For the text-containing cell, return its midpoint in (x, y) coordinate format. 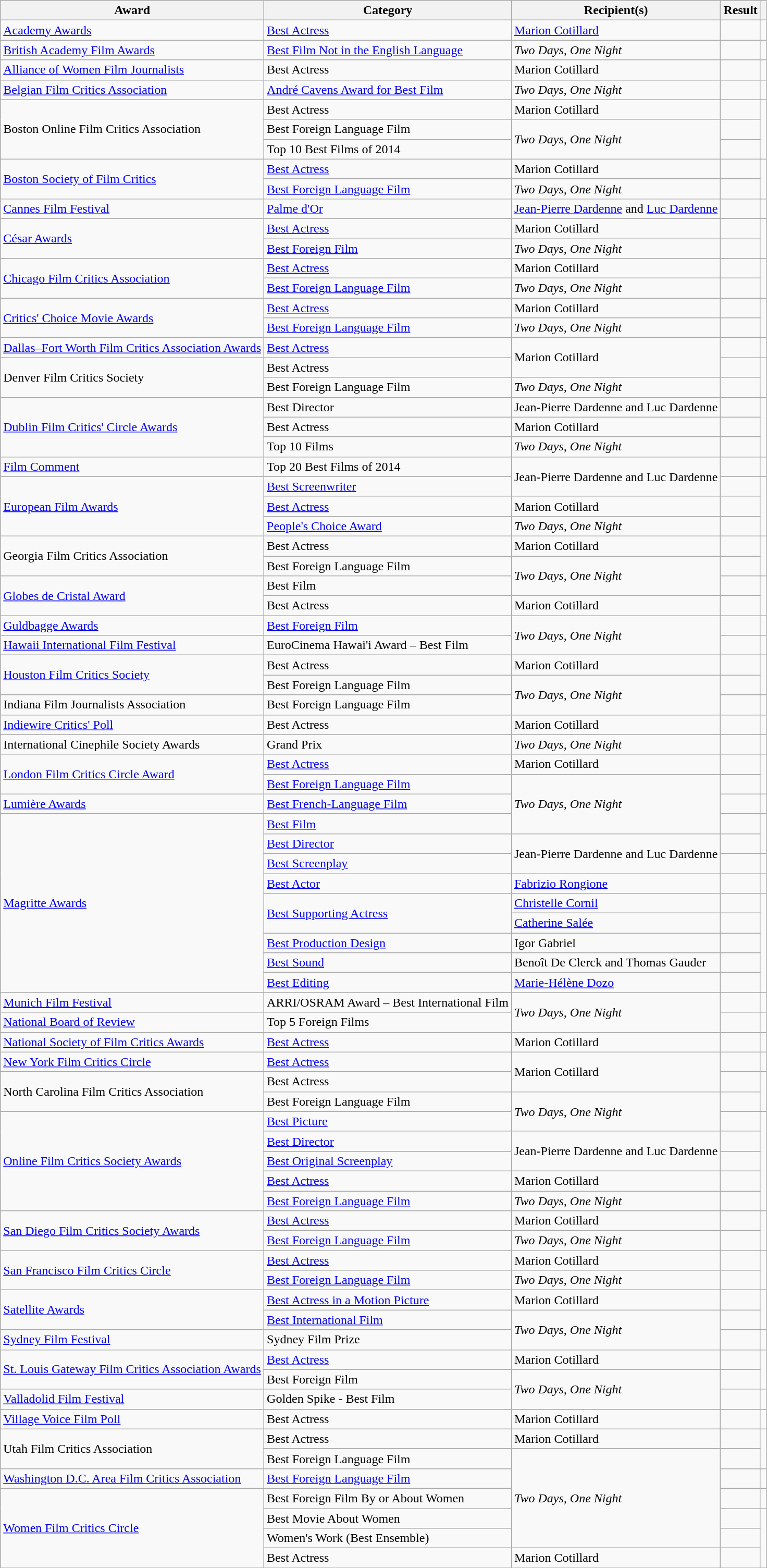
Hawaii International Film Festival (132, 645)
Utah Film Critics Association (132, 1449)
Munich Film Festival (132, 1002)
Boston Online Film Critics Association (132, 129)
Village Voice Film Poll (132, 1419)
Marie-Hélène Dozo (616, 983)
César Awards (132, 238)
EuroCinema Hawai'i Award – Best Film (388, 645)
Best Original Screenplay (388, 1161)
Christelle Cornil (616, 903)
Boston Society of Film Critics (132, 179)
Best Film Not in the English Language (388, 50)
Palme d'Or (388, 209)
Recipient(s) (616, 10)
Top 20 Best Films of 2014 (388, 467)
Film Comment (132, 467)
National Board of Review (132, 1022)
Best Supporting Actress (388, 913)
Valladolid Film Festival (132, 1399)
Houston Film Critics Society (132, 675)
Women's Work (Best Ensemble) (388, 1538)
Best Movie About Women (388, 1518)
North Carolina Film Critics Association (132, 1092)
Top 5 Foreign Films (388, 1022)
Best Editing (388, 983)
People's Choice Award (388, 526)
Indiewire Critics' Poll (132, 725)
Golden Spike - Best Film (388, 1399)
Lumière Awards (132, 804)
Washington D.C. Area Film Critics Association (132, 1478)
Critics' Choice Movie Awards (132, 318)
St. Louis Gateway Film Critics Association Awards (132, 1369)
Catherine Salée (616, 923)
Alliance of Women Film Journalists (132, 70)
Result (740, 10)
San Diego Film Critics Society Awards (132, 1231)
Best International Film (388, 1320)
Belgian Film Critics Association (132, 90)
Sydney Film Festival (132, 1340)
Fabrizio Rongione (616, 884)
Best Screenwriter (388, 486)
Women Film Critics Circle (132, 1528)
Igor Gabriel (616, 943)
European Film Awards (132, 506)
Chicago Film Critics Association (132, 278)
New York Film Critics Circle (132, 1062)
Sydney Film Prize (388, 1340)
André Cavens Award for Best Film (388, 90)
Academy Awards (132, 30)
Benoît De Clerck and Thomas Gauder (616, 963)
International Cinephile Society Awards (132, 744)
Indiana Film Journalists Association (132, 705)
Dublin Film Critics' Circle Awards (132, 427)
Best Actor (388, 884)
Grand Prix (388, 744)
National Society of Film Critics Awards (132, 1042)
Best Actress in a Motion Picture (388, 1300)
Category (388, 10)
London Film Critics Circle Award (132, 774)
Dallas–Fort Worth Film Critics Association Awards (132, 348)
ARRI/OSRAM Award – Best International Film (388, 1002)
San Francisco Film Critics Circle (132, 1270)
Satellite Awards (132, 1310)
Denver Film Critics Society (132, 377)
Georgia Film Critics Association (132, 556)
Best Foreign Film By or About Women (388, 1498)
Guldbagge Awards (132, 626)
Top 10 Films (388, 447)
Best Production Design (388, 943)
Online Film Critics Society Awards (132, 1161)
Best Screenplay (388, 863)
Cannes Film Festival (132, 209)
Top 10 Best Films of 2014 (388, 149)
Globes de Cristal Award (132, 596)
Award (132, 10)
Best Picture (388, 1121)
Best French-Language Film (388, 804)
Best Sound (388, 963)
Magritte Awards (132, 903)
British Academy Film Awards (132, 50)
